Capture the cell that displays the provided text and extract its (x, y) central coordinate. 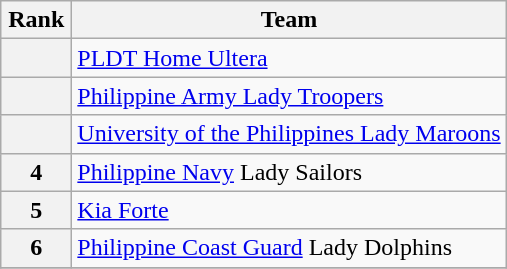
Kia Forte (289, 210)
5 (36, 210)
4 (36, 172)
Philippine Navy Lady Sailors (289, 172)
Team (289, 20)
Philippine Coast Guard Lady Dolphins (289, 248)
PLDT Home Ultera (289, 58)
6 (36, 248)
Rank (36, 20)
Philippine Army Lady Troopers (289, 96)
University of the Philippines Lady Maroons (289, 134)
